For the text-containing cell, return its midpoint in [X, Y] coordinate format. 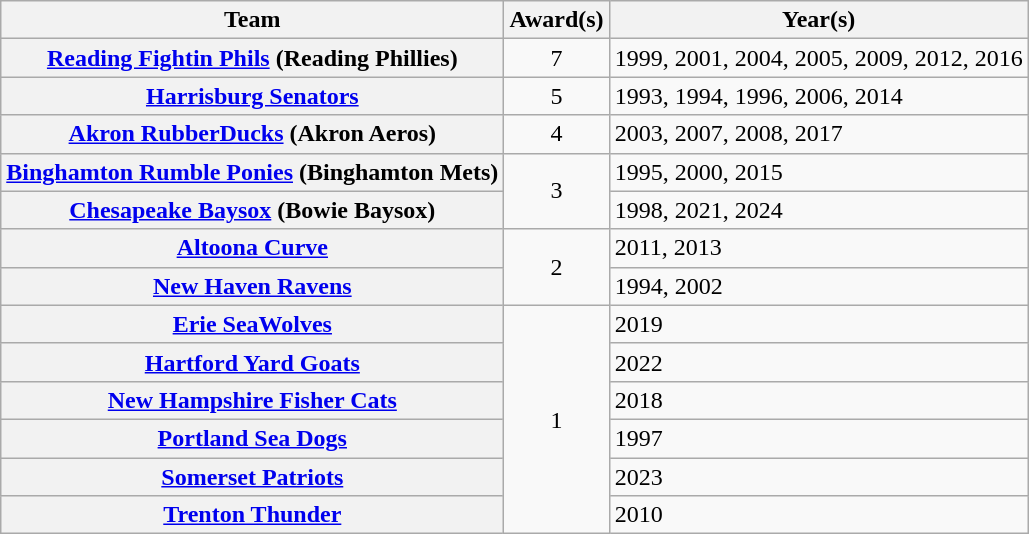
2 [556, 267]
Altoona Curve [252, 248]
New Haven Ravens [252, 286]
Harrisburg Senators [252, 96]
Reading Fightin Phils (Reading Phillies) [252, 58]
1993, 1994, 1996, 2006, 2014 [818, 96]
1997 [818, 438]
Year(s) [818, 20]
Team [252, 20]
1999, 2001, 2004, 2005, 2009, 2012, 2016 [818, 58]
Award(s) [556, 20]
Binghamton Rumble Ponies (Binghamton Mets) [252, 172]
3 [556, 191]
Chesapeake Baysox (Bowie Baysox) [252, 210]
Hartford Yard Goats [252, 362]
2010 [818, 515]
Akron RubberDucks (Akron Aeros) [252, 134]
1 [556, 419]
Somerset Patriots [252, 477]
Portland Sea Dogs [252, 438]
1998, 2021, 2024 [818, 210]
1994, 2002 [818, 286]
7 [556, 58]
Trenton Thunder [252, 515]
5 [556, 96]
2022 [818, 362]
New Hampshire Fisher Cats [252, 400]
1995, 2000, 2015 [818, 172]
2003, 2007, 2008, 2017 [818, 134]
4 [556, 134]
2018 [818, 400]
2019 [818, 324]
Erie SeaWolves [252, 324]
2011, 2013 [818, 248]
2023 [818, 477]
